Output the (x, y) coordinate of the center of the cell containing the given text.  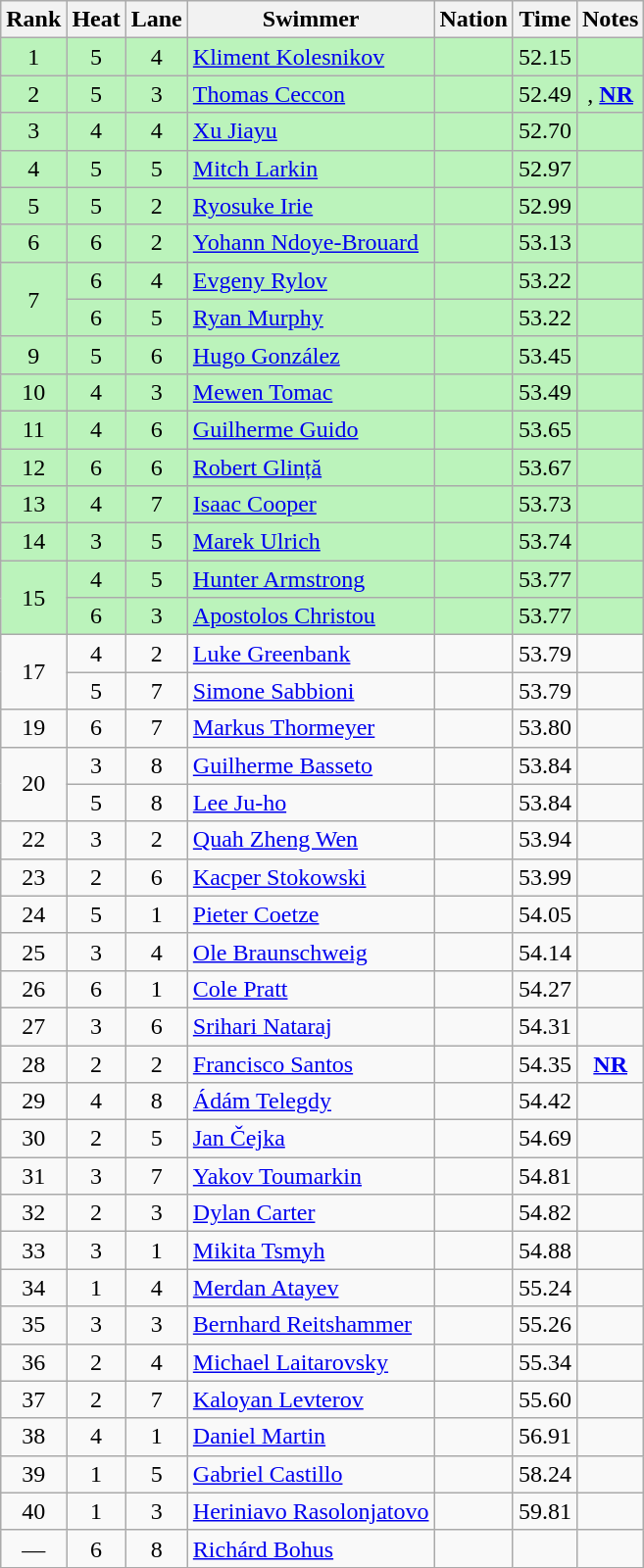
31 (33, 1176)
Yakov Toumarkin (311, 1176)
39 (33, 1474)
19 (33, 728)
Michael Laitarovsky (311, 1362)
55.60 (545, 1399)
52.70 (545, 131)
Luke Greenbank (311, 654)
Heat (96, 20)
Swimmer (311, 20)
30 (33, 1139)
Nation (473, 20)
25 (33, 952)
53.45 (545, 355)
Francisco Santos (311, 1063)
55.34 (545, 1362)
Bernhard Reitshammer (311, 1325)
53.99 (545, 877)
Apostolos Christou (311, 616)
Dylan Carter (311, 1213)
Guilherme Basseto (311, 765)
59.81 (545, 1511)
Ryan Murphy (311, 318)
27 (33, 1026)
54.88 (545, 1250)
28 (33, 1063)
Kacper Stokowski (311, 877)
20 (33, 784)
Ádám Telegdy (311, 1102)
52.15 (545, 57)
38 (33, 1437)
, NR (610, 94)
Lee Ju-ho (311, 803)
40 (33, 1511)
58.24 (545, 1474)
Isaac Cooper (311, 505)
52.99 (545, 206)
22 (33, 840)
53.74 (545, 542)
53.94 (545, 840)
52.97 (545, 169)
Xu Jiayu (311, 131)
53.65 (545, 429)
54.31 (545, 1026)
Hunter Armstrong (311, 579)
53.13 (545, 243)
29 (33, 1102)
9 (33, 355)
Gabriel Castillo (311, 1474)
54.82 (545, 1213)
36 (33, 1362)
54.27 (545, 989)
Cole Pratt (311, 989)
54.14 (545, 952)
Guilherme Guido (311, 429)
Hugo González (311, 355)
54.35 (545, 1063)
NR (610, 1063)
Heriniavo Rasolonjatovo (311, 1511)
Mikita Tsmyh (311, 1250)
Quah Zheng Wen (311, 840)
54.81 (545, 1176)
Ole Braunschweig (311, 952)
54.05 (545, 914)
15 (33, 598)
Markus Thormeyer (311, 728)
53.49 (545, 392)
Merdan Atayev (311, 1288)
Yohann Ndoye-Brouard (311, 243)
24 (33, 914)
Mitch Larkin (311, 169)
Marek Ulrich (311, 542)
52.49 (545, 94)
Time (545, 20)
34 (33, 1288)
Robert Glință (311, 467)
32 (33, 1213)
55.24 (545, 1288)
33 (33, 1250)
53.73 (545, 505)
56.91 (545, 1437)
Srihari Nataraj (311, 1026)
17 (33, 672)
55.26 (545, 1325)
13 (33, 505)
11 (33, 429)
Evgeny Rylov (311, 280)
Lane (157, 20)
Rank (33, 20)
53.67 (545, 467)
— (33, 1548)
Richárd Bohus (311, 1548)
37 (33, 1399)
14 (33, 542)
Thomas Ceccon (311, 94)
Kaloyan Levterov (311, 1399)
54.42 (545, 1102)
Ryosuke Irie (311, 206)
Daniel Martin (311, 1437)
54.69 (545, 1139)
Kliment Kolesnikov (311, 57)
Jan Čejka (311, 1139)
35 (33, 1325)
Simone Sabbioni (311, 691)
12 (33, 467)
26 (33, 989)
Pieter Coetze (311, 914)
23 (33, 877)
53.80 (545, 728)
Notes (610, 20)
Mewen Tomac (311, 392)
10 (33, 392)
